Scan for the cell matching the given text and deliver its (X, Y) coordinate at center. 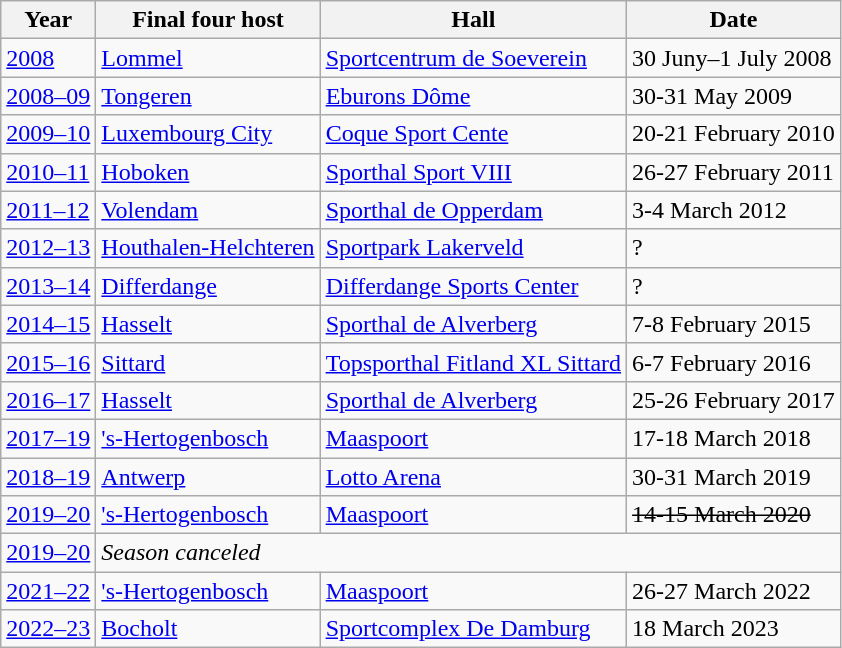
Luxembourg City (208, 134)
2010–11 (48, 172)
Differdange (208, 286)
Coque Sport Cente (473, 134)
25-26 February 2017 (734, 400)
Houthalen-Helchteren (208, 248)
Volendam (208, 210)
Sportcomplex De Damburg (473, 629)
Hoboken (208, 172)
26-27 February 2011 (734, 172)
Sporthal Sport VIII (473, 172)
2015–16 (48, 362)
Sittard (208, 362)
26-27 March 2022 (734, 591)
30-31 May 2009 (734, 96)
Sportcentrum de Soeverein (473, 58)
17-18 March 2018 (734, 438)
2008–09 (48, 96)
6-7 February 2016 (734, 362)
Bocholt (208, 629)
Date (734, 20)
Antwerp (208, 477)
2022–23 (48, 629)
30 Juny–1 July 2008 (734, 58)
7-8 February 2015 (734, 324)
30-31 March 2019 (734, 477)
Final four host (208, 20)
2009–10 (48, 134)
2013–14 (48, 286)
Lommel (208, 58)
2011–12 (48, 210)
2016–17 (48, 400)
20-21 February 2010 (734, 134)
14-15 March 2020 (734, 515)
Lotto Arena (473, 477)
Sporthal de Opperdam (473, 210)
Tongeren (208, 96)
Sportpark Lakerveld (473, 248)
3-4 March 2012 (734, 210)
2021–22 (48, 591)
Hall (473, 20)
Year (48, 20)
2017–19 (48, 438)
18 March 2023 (734, 629)
2012–13 (48, 248)
2014–15 (48, 324)
Differdange Sports Center (473, 286)
Season canceled (468, 553)
2008 (48, 58)
2018–19 (48, 477)
Eburons Dôme (473, 96)
Topsporthal Fitland XL Sittard (473, 362)
